Return the (X, Y) coordinate for the center point of the cell that contains the specified text.  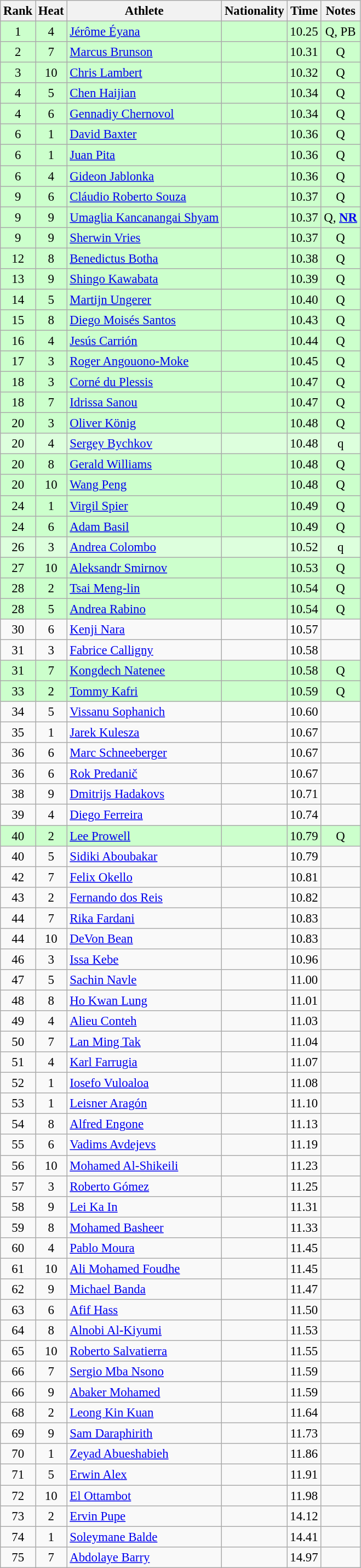
Heat (51, 11)
Sidiki Aboubakar (145, 856)
10.74 (304, 815)
Shingo Kawabata (145, 279)
Issa Kebe (145, 959)
11.64 (304, 1413)
49 (18, 1021)
Lee Prowell (145, 836)
Afif Hass (145, 1310)
Fabrice Calligny (145, 650)
11.73 (304, 1434)
Rank (18, 11)
Felix Okello (145, 877)
Sherwin Vries (145, 237)
62 (18, 1289)
11.10 (304, 1103)
68 (18, 1413)
10.81 (304, 877)
Soleymane Balde (145, 1537)
Jarek Kulesza (145, 733)
Corné du Plessis (145, 382)
10.52 (304, 547)
10.44 (304, 341)
11.98 (304, 1496)
55 (18, 1145)
11.07 (304, 1062)
50 (18, 1042)
Q, NR (341, 217)
Abaker Mohamed (145, 1392)
72 (18, 1496)
70 (18, 1454)
Dmitrijs Hadakovs (145, 795)
Gideon Jablonka (145, 176)
Fernando dos Reis (145, 897)
11.25 (304, 1186)
Tommy Kafri (145, 692)
Virgil Spier (145, 506)
Oliver König (145, 423)
Aleksandr Smirnov (145, 568)
10.45 (304, 361)
Cláudio Roberto Souza (145, 196)
53 (18, 1103)
14.97 (304, 1557)
Iosefo Vuloaloa (145, 1083)
10.71 (304, 795)
10.59 (304, 692)
Zeyad Abueshabieh (145, 1454)
34 (18, 712)
46 (18, 959)
59 (18, 1227)
10.96 (304, 959)
Roger Angouono-Moke (145, 361)
11.23 (304, 1165)
Roberto Salvatierra (145, 1351)
Notes (341, 11)
43 (18, 897)
51 (18, 1062)
11.04 (304, 1042)
10.43 (304, 320)
Benedictus Botha (145, 258)
Rok Predanič (145, 774)
11.53 (304, 1331)
39 (18, 815)
27 (18, 568)
10.31 (304, 52)
Chris Lambert (145, 73)
Karl Farrugia (145, 1062)
Rika Fardani (145, 918)
Marc Schneeberger (145, 753)
Nationality (254, 11)
56 (18, 1165)
Juan Pita (145, 155)
11.01 (304, 1000)
Andrea Rabino (145, 609)
63 (18, 1310)
38 (18, 795)
10.39 (304, 279)
42 (18, 877)
El Ottambot (145, 1496)
Leong Kin Kuan (145, 1413)
Idrissa Sanou (145, 403)
Lan Ming Tak (145, 1042)
11.13 (304, 1124)
Umaglia Kancanangai Shyam (145, 217)
65 (18, 1351)
Ali Mohamed Foudhe (145, 1269)
13 (18, 279)
Diego Moisés Santos (145, 320)
11.08 (304, 1083)
54 (18, 1124)
35 (18, 733)
61 (18, 1269)
17 (18, 361)
11.47 (304, 1289)
10.40 (304, 299)
11.91 (304, 1475)
47 (18, 980)
Ho Kwan Lung (145, 1000)
14 (18, 299)
Andrea Colombo (145, 547)
Lei Ka In (145, 1207)
14.12 (304, 1516)
Kenji Nara (145, 630)
Sergey Bychkov (145, 444)
Chen Haijian (145, 93)
11.31 (304, 1207)
Wang Peng (145, 485)
73 (18, 1516)
10.53 (304, 568)
11.00 (304, 980)
Alieu Conteh (145, 1021)
Erwin Alex (145, 1475)
Leisner Aragón (145, 1103)
Tsai Meng-lin (145, 588)
60 (18, 1248)
Martijn Ungerer (145, 299)
58 (18, 1207)
14.41 (304, 1537)
Time (304, 11)
33 (18, 692)
75 (18, 1557)
Sachin Navle (145, 980)
David Baxter (145, 134)
Diego Ferreira (145, 815)
26 (18, 547)
10.38 (304, 258)
11.19 (304, 1145)
Ervin Pupe (145, 1516)
16 (18, 341)
Alnobi Al-Kiyumi (145, 1331)
DeVon Bean (145, 939)
Marcus Brunson (145, 52)
11.55 (304, 1351)
10.57 (304, 630)
Sam Daraphirith (145, 1434)
10.25 (304, 32)
71 (18, 1475)
57 (18, 1186)
Abdolaye Barry (145, 1557)
69 (18, 1434)
Pablo Moura (145, 1248)
12 (18, 258)
Jérôme Éyana (145, 32)
Roberto Gómez (145, 1186)
Gennadiy Chernovol (145, 114)
Jesús Carrión (145, 341)
Michael Banda (145, 1289)
10.32 (304, 73)
Mohamed Al-Shikeili (145, 1165)
Q, PB (341, 32)
Adam Basil (145, 527)
48 (18, 1000)
11.03 (304, 1021)
Mohamed Basheer (145, 1227)
Kongdech Natenee (145, 671)
10.60 (304, 712)
Gerald Williams (145, 465)
30 (18, 630)
Vissanu Sophanich (145, 712)
Alfred Engone (145, 1124)
64 (18, 1331)
11.50 (304, 1310)
Athlete (145, 11)
Vadims Avdejevs (145, 1145)
74 (18, 1537)
52 (18, 1083)
15 (18, 320)
11.86 (304, 1454)
10.82 (304, 897)
Sergio Mba Nsono (145, 1372)
11.33 (304, 1227)
